Return the [X, Y] coordinate for the center point of the cell that contains the specified text.  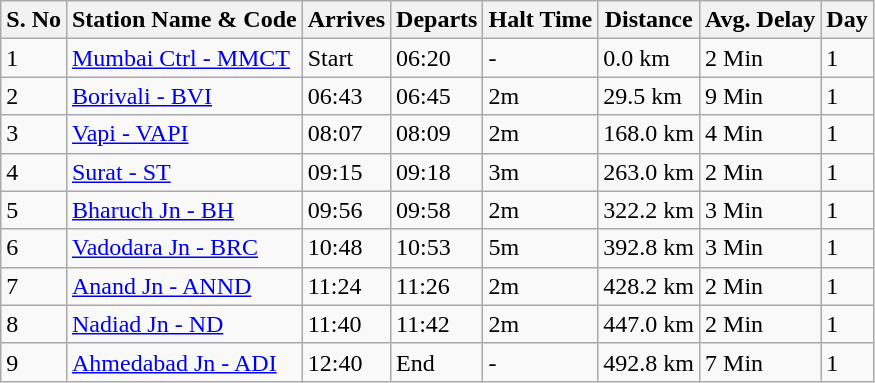
0.0 km [649, 58]
492.8 km [649, 362]
10:53 [437, 248]
Vadodara Jn - BRC [184, 248]
3 [34, 134]
9 [34, 362]
29.5 km [649, 96]
12:40 [346, 362]
2 [34, 96]
322.2 km [649, 210]
5m [540, 248]
4 [34, 172]
06:43 [346, 96]
8 [34, 324]
7 Min [760, 362]
09:58 [437, 210]
Station Name & Code [184, 20]
End [437, 362]
08:09 [437, 134]
7 [34, 286]
Anand Jn - ANND [184, 286]
3m [540, 172]
10:48 [346, 248]
11:42 [437, 324]
Day [847, 20]
Ahmedabad Jn - ADI [184, 362]
Start [346, 58]
09:18 [437, 172]
Nadiad Jn - ND [184, 324]
263.0 km [649, 172]
09:56 [346, 210]
09:15 [346, 172]
447.0 km [649, 324]
06:45 [437, 96]
08:07 [346, 134]
9 Min [760, 96]
6 [34, 248]
428.2 km [649, 286]
11:26 [437, 286]
06:20 [437, 58]
11:40 [346, 324]
Distance [649, 20]
392.8 km [649, 248]
Arrives [346, 20]
Departs [437, 20]
Bharuch Jn - BH [184, 210]
4 Min [760, 134]
Borivali - BVI [184, 96]
11:24 [346, 286]
Mumbai Ctrl - MMCT [184, 58]
5 [34, 210]
S. No [34, 20]
Halt Time [540, 20]
Surat - ST [184, 172]
168.0 km [649, 134]
Avg. Delay [760, 20]
Vapi - VAPI [184, 134]
